Search for the cell housing the specified text and yield its (x, y) center coordinate. 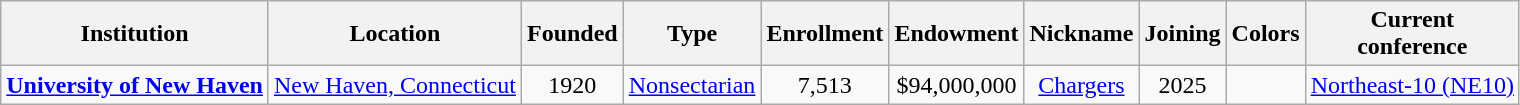
Joining (1182, 34)
2025 (1182, 85)
Currentconference (1412, 34)
Enrollment (825, 34)
Colors (1266, 34)
Location (394, 34)
Northeast-10 (NE10) (1412, 85)
7,513 (825, 85)
Nickname (1082, 34)
Founded (572, 34)
Institution (135, 34)
Endowment (956, 34)
1920 (572, 85)
Nonsectarian (692, 85)
$94,000,000 (956, 85)
University of New Haven (135, 85)
Type (692, 34)
Chargers (1082, 85)
New Haven, Connecticut (394, 85)
